For the text-containing cell, return its midpoint in [X, Y] coordinate format. 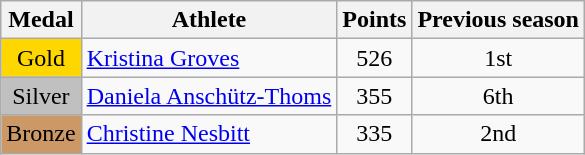
2nd [498, 134]
355 [374, 96]
Bronze [41, 134]
335 [374, 134]
1st [498, 58]
Athlete [209, 20]
Christine Nesbitt [209, 134]
6th [498, 96]
526 [374, 58]
Medal [41, 20]
Points [374, 20]
Silver [41, 96]
Daniela Anschütz-Thoms [209, 96]
Kristina Groves [209, 58]
Gold [41, 58]
Previous season [498, 20]
